Pinpoint the cell where the given text exists, returning its (X, Y) midpoint coordinate. 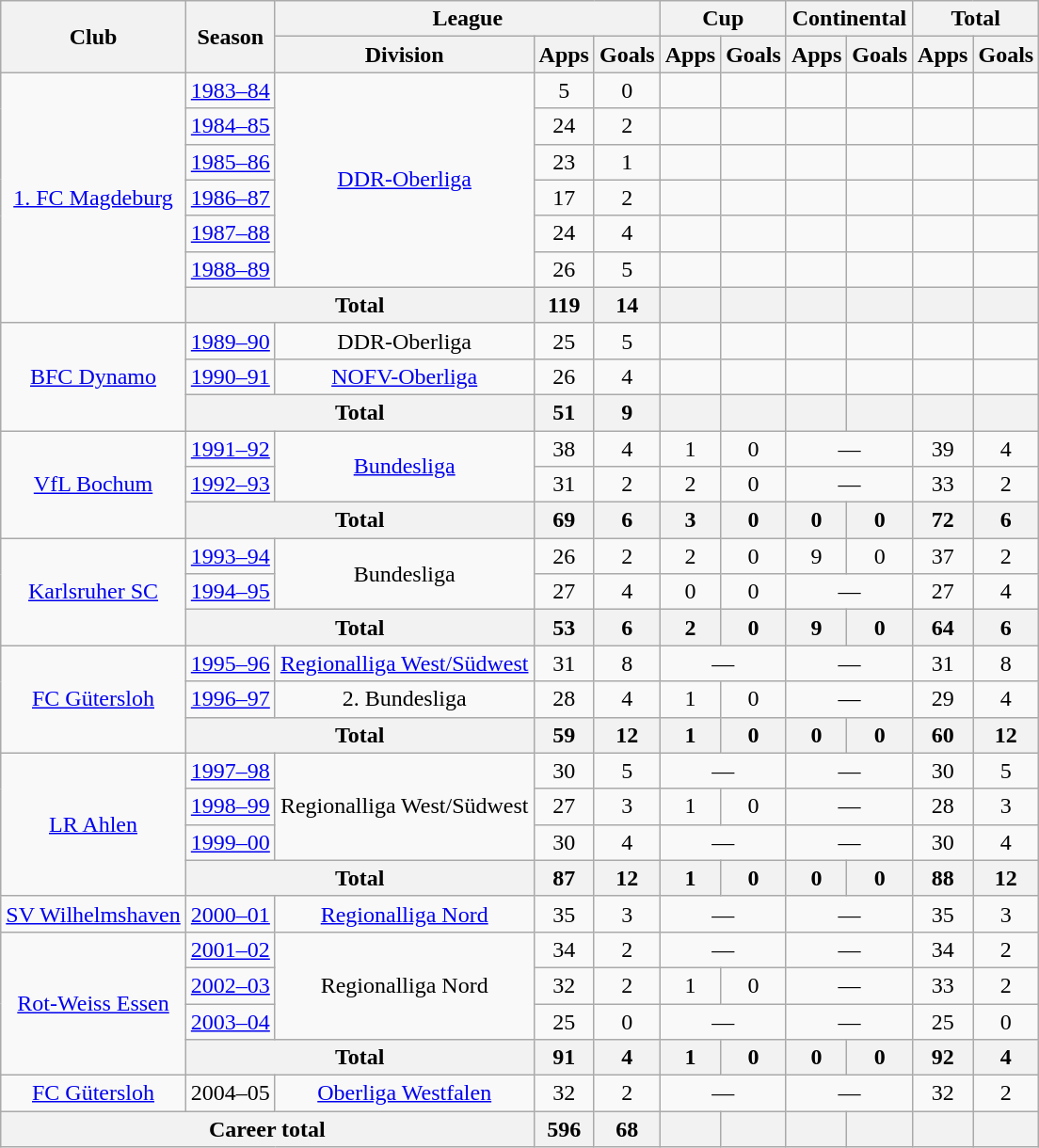
87 (564, 878)
VfL Bochum (94, 485)
League (467, 19)
91 (564, 1058)
119 (564, 305)
596 (564, 1129)
Cup (723, 19)
92 (943, 1058)
Club (94, 37)
1994–95 (230, 592)
14 (627, 305)
23 (564, 162)
Continental (849, 19)
1986–87 (230, 198)
1990–91 (230, 376)
SV Wilhelmshaven (94, 914)
37 (943, 556)
1998–99 (230, 806)
88 (943, 878)
Rot-Weiss Essen (94, 1003)
1987–88 (230, 233)
60 (943, 735)
1996–97 (230, 699)
1988–89 (230, 269)
LR Ahlen (94, 824)
1983–84 (230, 90)
Oberliga Westfalen (405, 1093)
17 (564, 198)
Division (405, 55)
Season (230, 37)
64 (943, 628)
38 (564, 449)
2001–02 (230, 949)
1993–94 (230, 556)
1. FC Magdeburg (94, 198)
2003–04 (230, 1021)
1995–96 (230, 663)
2. Bundesliga (405, 699)
1985–86 (230, 162)
2002–03 (230, 985)
1992–93 (230, 485)
72 (943, 520)
1997–98 (230, 771)
59 (564, 735)
1984–85 (230, 126)
Karlsruher SC (94, 592)
69 (564, 520)
39 (943, 449)
1991–92 (230, 449)
2004–05 (230, 1093)
1999–00 (230, 842)
68 (627, 1129)
1989–90 (230, 341)
NOFV-Oberliga (405, 376)
51 (564, 412)
29 (943, 699)
53 (564, 628)
2000–01 (230, 914)
BFC Dynamo (94, 376)
Career total (267, 1129)
